Pinpoint the cell where the given text exists, returning its (X, Y) midpoint coordinate. 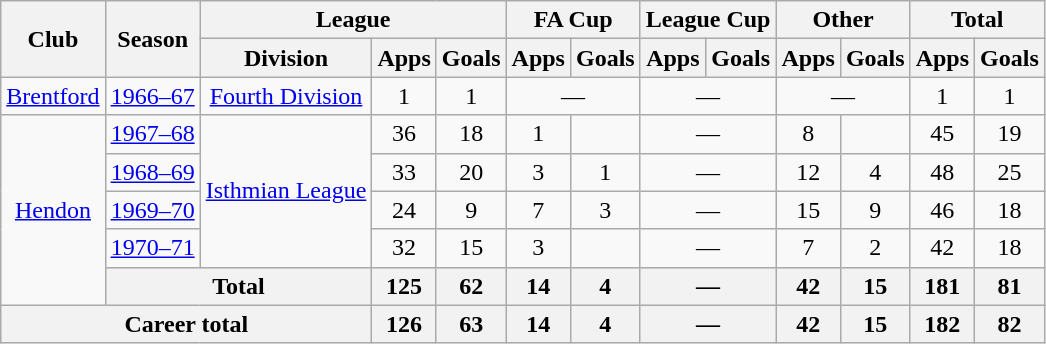
League (353, 20)
Brentford (53, 96)
181 (942, 286)
45 (942, 134)
125 (404, 286)
Division (286, 58)
Isthmian League (286, 191)
Career total (186, 324)
1966–67 (152, 96)
Club (53, 39)
19 (1010, 134)
48 (942, 172)
20 (471, 172)
182 (942, 324)
1968–69 (152, 172)
1970–71 (152, 248)
1967–68 (152, 134)
62 (471, 286)
Season (152, 39)
1969–70 (152, 210)
36 (404, 134)
League Cup (708, 20)
46 (942, 210)
Fourth Division (286, 96)
82 (1010, 324)
2 (875, 248)
81 (1010, 286)
32 (404, 248)
25 (1010, 172)
12 (808, 172)
24 (404, 210)
8 (808, 134)
FA Cup (573, 20)
Other (843, 20)
33 (404, 172)
Hendon (53, 210)
63 (471, 324)
126 (404, 324)
